Determine the (X, Y) coordinate at the center of the cell enclosing the given text.  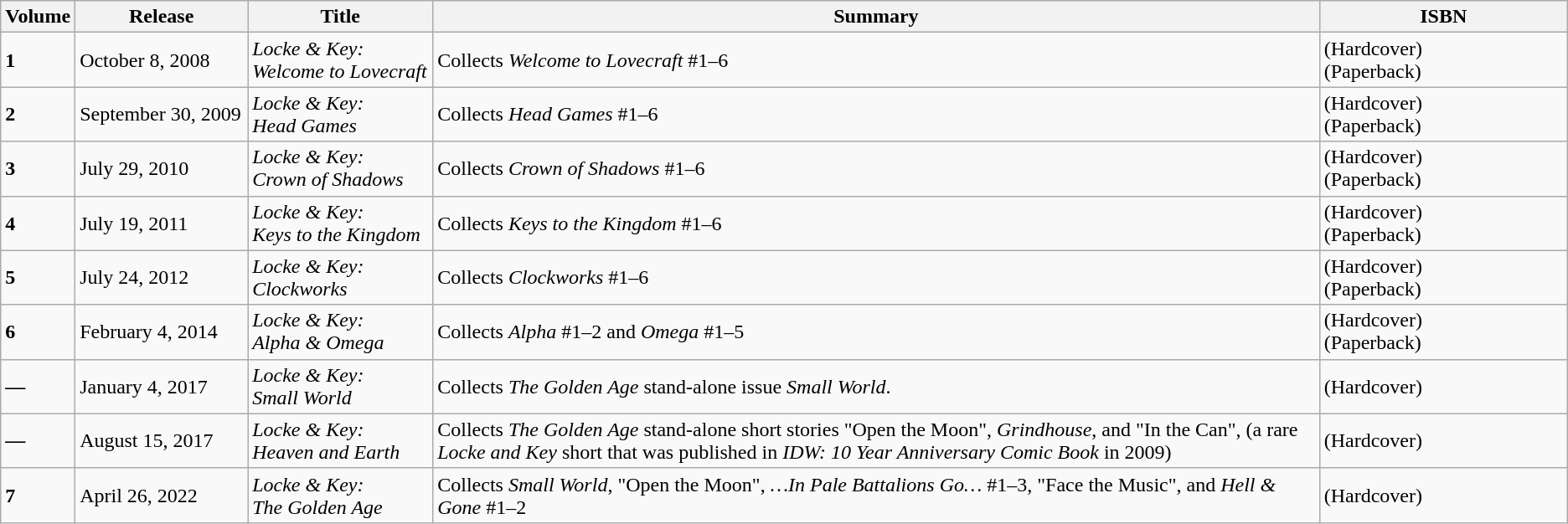
Collects Alpha #1–2 and Omega #1–5 (876, 331)
Title (340, 17)
Locke & Key:Head Games (340, 114)
July 29, 2010 (162, 169)
August 15, 2017 (162, 440)
Release (162, 17)
Locke & Key:Alpha & Omega (340, 331)
5 (39, 278)
Locke & Key:The Golden Age (340, 496)
July 24, 2012 (162, 278)
3 (39, 169)
7 (39, 496)
Summary (876, 17)
September 30, 2009 (162, 114)
1 (39, 60)
2 (39, 114)
January 4, 2017 (162, 387)
Volume (39, 17)
Collects Welcome to Lovecraft #1–6 (876, 60)
Locke & Key:Welcome to Lovecraft (340, 60)
February 4, 2014 (162, 331)
Collects Keys to the Kingdom #1–6 (876, 223)
Collects Crown of Shadows #1–6 (876, 169)
Locke & Key:Crown of Shadows (340, 169)
Collects Clockworks #1–6 (876, 278)
4 (39, 223)
Locke & Key:Small World (340, 387)
ISBN (1443, 17)
Collects The Golden Age stand-alone issue Small World. (876, 387)
Collects Head Games #1–6 (876, 114)
6 (39, 331)
Locke & Key:Heaven and Earth (340, 440)
July 19, 2011 (162, 223)
Collects Small World, "Open the Moon", …In Pale Battalions Go… #1–3, "Face the Music", and Hell & Gone #1–2 (876, 496)
Locke & Key:Clockworks (340, 278)
October 8, 2008 (162, 60)
April 26, 2022 (162, 496)
Locke & Key:Keys to the Kingdom (340, 223)
